Output the [X, Y] coordinate of the center of the cell containing the given text.  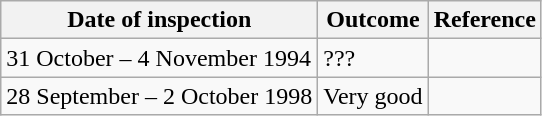
Date of inspection [160, 20]
31 October – 4 November 1994 [160, 58]
28 September – 2 October 1998 [160, 96]
??? [373, 58]
Very good [373, 96]
Reference [484, 20]
Outcome [373, 20]
